Determine the (X, Y) coordinate at the center of the cell enclosing the given text.  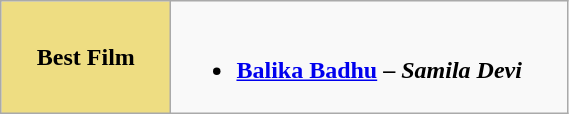
Balika Badhu – Samila Devi (370, 58)
Best Film (86, 58)
